Determine the [x, y] coordinate at the center of the cell enclosing the given text.  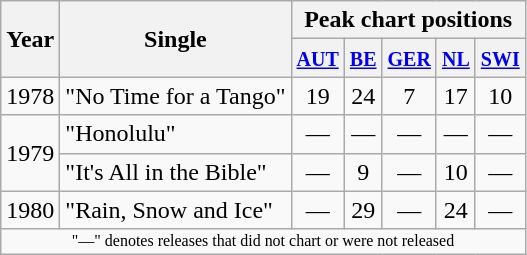
SWI [500, 58]
"It's All in the Bible" [176, 172]
Single [176, 39]
Year [30, 39]
7 [409, 96]
"No Time for a Tango" [176, 96]
"Rain, Snow and Ice" [176, 210]
19 [318, 96]
29 [363, 210]
1980 [30, 210]
9 [363, 172]
BE [363, 58]
1978 [30, 96]
AUT [318, 58]
1979 [30, 153]
"Honolulu" [176, 134]
"—" denotes releases that did not chart or were not released [263, 241]
17 [456, 96]
GER [409, 58]
NL [456, 58]
Peak chart positions [408, 20]
